For the text-containing cell, return its midpoint in [x, y] coordinate format. 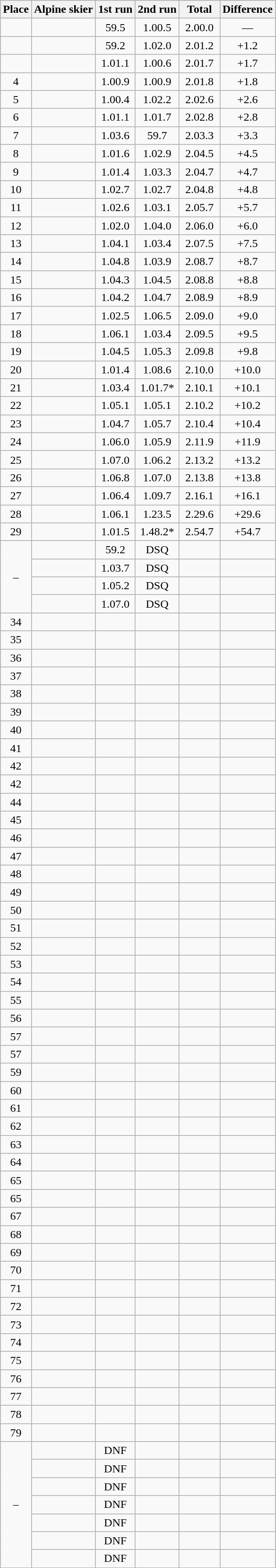
+5.7 [248, 207]
— [248, 27]
52 [16, 946]
2.03.3 [199, 135]
74 [16, 1342]
1.04.3 [115, 280]
+4.8 [248, 189]
1.03.3 [157, 171]
1.01.7 [157, 117]
59.5 [115, 27]
2.09.5 [199, 334]
75 [16, 1360]
2.04.5 [199, 153]
24 [16, 442]
+3.3 [248, 135]
37 [16, 676]
2.29.6 [199, 514]
35 [16, 640]
2.04.7 [199, 171]
1.03.9 [157, 262]
1.01.5 [115, 532]
1.05.3 [157, 352]
44 [16, 802]
69 [16, 1252]
+4.7 [248, 171]
19 [16, 352]
+9.5 [248, 334]
1.04.2 [115, 298]
+7.5 [248, 244]
41 [16, 748]
+1.7 [248, 63]
+4.5 [248, 153]
1.04.8 [115, 262]
1.08.6 [157, 370]
+8.7 [248, 262]
1.02.9 [157, 153]
63 [16, 1144]
1.00.5 [157, 27]
Alpine skier [63, 9]
9 [16, 171]
53 [16, 964]
1.05.9 [157, 442]
2.54.7 [199, 532]
25 [16, 460]
17 [16, 316]
Place [16, 9]
+2.6 [248, 99]
56 [16, 1018]
36 [16, 658]
1.03.6 [115, 135]
61 [16, 1108]
1.09.7 [157, 496]
21 [16, 388]
1.04.1 [115, 244]
+1.2 [248, 45]
Difference [248, 9]
26 [16, 478]
1.04.0 [157, 226]
28 [16, 514]
+9.8 [248, 352]
1.23.5 [157, 514]
+29.6 [248, 514]
+11.9 [248, 442]
2nd run [157, 9]
23 [16, 424]
20 [16, 370]
2.00.0 [199, 27]
10 [16, 189]
2.10.2 [199, 406]
6 [16, 117]
79 [16, 1433]
1.01.6 [115, 153]
2.08.8 [199, 280]
+13.8 [248, 478]
+13.2 [248, 460]
62 [16, 1126]
2.01.2 [199, 45]
2.11.9 [199, 442]
2.09.8 [199, 352]
+6.0 [248, 226]
+10.1 [248, 388]
18 [16, 334]
64 [16, 1162]
7 [16, 135]
50 [16, 910]
+2.8 [248, 117]
2.02.8 [199, 117]
45 [16, 820]
1.05.7 [157, 424]
27 [16, 496]
2.08.7 [199, 262]
1.01.7* [157, 388]
60 [16, 1090]
5 [16, 99]
1.06.4 [115, 496]
72 [16, 1306]
2.10.4 [199, 424]
2.10.0 [199, 370]
51 [16, 928]
76 [16, 1379]
40 [16, 730]
2.01.7 [199, 63]
70 [16, 1270]
47 [16, 856]
+8.8 [248, 280]
+10.0 [248, 370]
2.10.1 [199, 388]
46 [16, 838]
+10.2 [248, 406]
38 [16, 694]
2.04.8 [199, 189]
54 [16, 982]
8 [16, 153]
1.05.2 [115, 586]
49 [16, 892]
11 [16, 207]
14 [16, 262]
+54.7 [248, 532]
1.06.5 [157, 316]
2.05.7 [199, 207]
Total [199, 9]
2.07.5 [199, 244]
1.00.4 [115, 99]
1.06.8 [115, 478]
48 [16, 874]
1.03.7 [115, 568]
2.08.9 [199, 298]
13 [16, 244]
29 [16, 532]
1.02.6 [115, 207]
2.13.2 [199, 460]
1.02.5 [115, 316]
2.01.8 [199, 81]
1.06.0 [115, 442]
55 [16, 1000]
39 [16, 712]
67 [16, 1216]
+16.1 [248, 496]
12 [16, 226]
+8.9 [248, 298]
1st run [115, 9]
59 [16, 1072]
77 [16, 1397]
2.13.8 [199, 478]
34 [16, 622]
78 [16, 1415]
59.7 [157, 135]
4 [16, 81]
1.02.2 [157, 99]
2.06.0 [199, 226]
2.09.0 [199, 316]
73 [16, 1324]
15 [16, 280]
16 [16, 298]
+9.0 [248, 316]
2.02.6 [199, 99]
1.48.2* [157, 532]
+10.4 [248, 424]
1.03.1 [157, 207]
1.00.6 [157, 63]
71 [16, 1288]
+1.8 [248, 81]
22 [16, 406]
68 [16, 1234]
2.16.1 [199, 496]
1.06.2 [157, 460]
